Locate the cell with the specified text and output its (x, y) center coordinate. 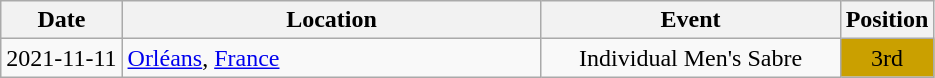
Date (62, 20)
3rd (887, 58)
Orléans, France (332, 58)
Individual Men's Sabre (690, 58)
2021-11-11 (62, 58)
Event (690, 20)
Position (887, 20)
Location (332, 20)
